Detect which cell encompasses the target text, then output its [X, Y] center coordinate. 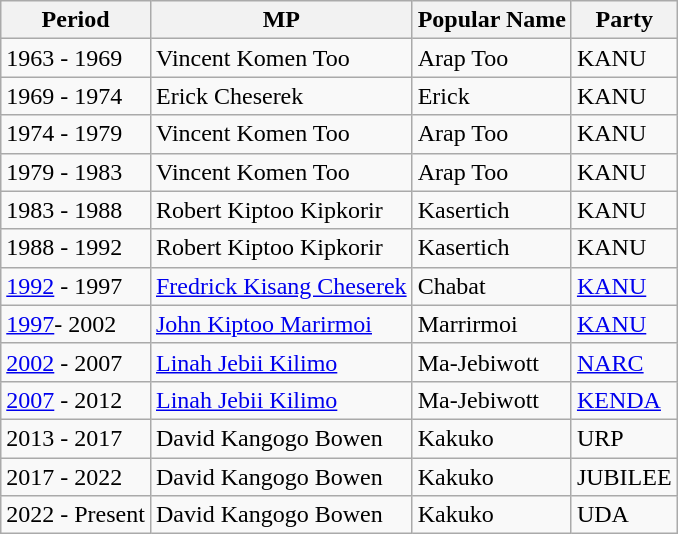
KENDA [624, 400]
1963 - 1969 [76, 58]
2022 - Present [76, 515]
2007 - 2012 [76, 400]
Fredrick Kisang Cheserek [281, 286]
Marrirmoi [492, 324]
Party [624, 20]
Erick Cheserek [281, 96]
John Kiptoo Marirmoi [281, 324]
NARC [624, 362]
UDA [624, 515]
1979 - 1983 [76, 172]
JUBILEE [624, 477]
Popular Name [492, 20]
Chabat [492, 286]
1974 - 1979 [76, 134]
1969 - 1974 [76, 96]
URP [624, 438]
1983 - 1988 [76, 210]
Period [76, 20]
2013 - 2017 [76, 438]
MP [281, 20]
1997- 2002 [76, 324]
1992 - 1997 [76, 286]
Erick [492, 96]
2002 - 2007 [76, 362]
1988 - 1992 [76, 248]
2017 - 2022 [76, 477]
